Search for the cell housing the specified text and yield its (X, Y) center coordinate. 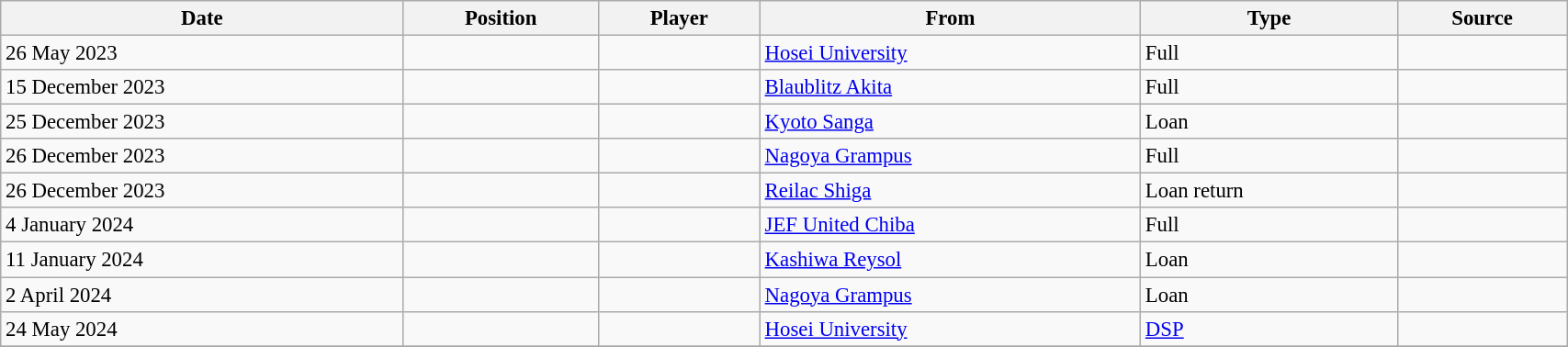
Loan return (1269, 191)
15 December 2023 (202, 87)
Blaublitz Akita (950, 87)
DSP (1269, 329)
Type (1269, 18)
24 May 2024 (202, 329)
2 April 2024 (202, 295)
From (950, 18)
Kyoto Sanga (950, 122)
Position (501, 18)
Date (202, 18)
4 January 2024 (202, 225)
25 December 2023 (202, 122)
Kashiwa Reysol (950, 260)
11 January 2024 (202, 260)
Player (679, 18)
Reilac Shiga (950, 191)
Source (1483, 18)
26 May 2023 (202, 53)
JEF United Chiba (950, 225)
